Locate the cell with the specified text and output its [X, Y] center coordinate. 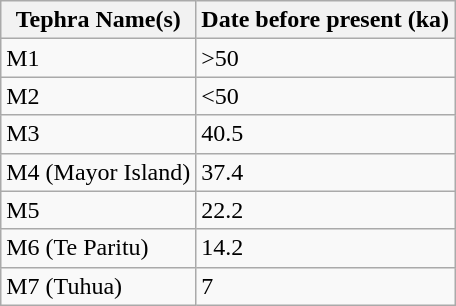
14.2 [326, 248]
M5 [98, 210]
40.5 [326, 134]
Tephra Name(s) [98, 20]
M1 [98, 58]
M6 (Te Paritu) [98, 248]
>50 [326, 58]
M4 (Mayor Island) [98, 172]
7 [326, 286]
M7 (Tuhua) [98, 286]
M2 [98, 96]
Date before present (ka) [326, 20]
<50 [326, 96]
22.2 [326, 210]
M3 [98, 134]
37.4 [326, 172]
